Capture the cell that displays the provided text and extract its (x, y) central coordinate. 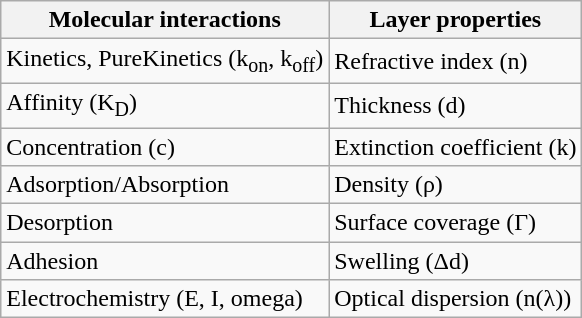
Affinity (KD) (165, 105)
Extinction coefficient (k) (456, 147)
Kinetics, PureKinetics (kon, koff) (165, 61)
Adhesion (165, 261)
Thickness (d) (456, 105)
Swelling (Δd) (456, 261)
Electrochemistry (E, I, omega) (165, 299)
Refractive index (n) (456, 61)
Concentration (c) (165, 147)
Density (ρ) (456, 185)
Molecular interactions (165, 20)
Layer properties (456, 20)
Adsorption/Absorption (165, 185)
Optical dispersion (n(λ)) (456, 299)
Surface coverage (Γ) (456, 223)
Desorption (165, 223)
